Extract the (x, y) coordinate from the center of the cell holding the provided text.  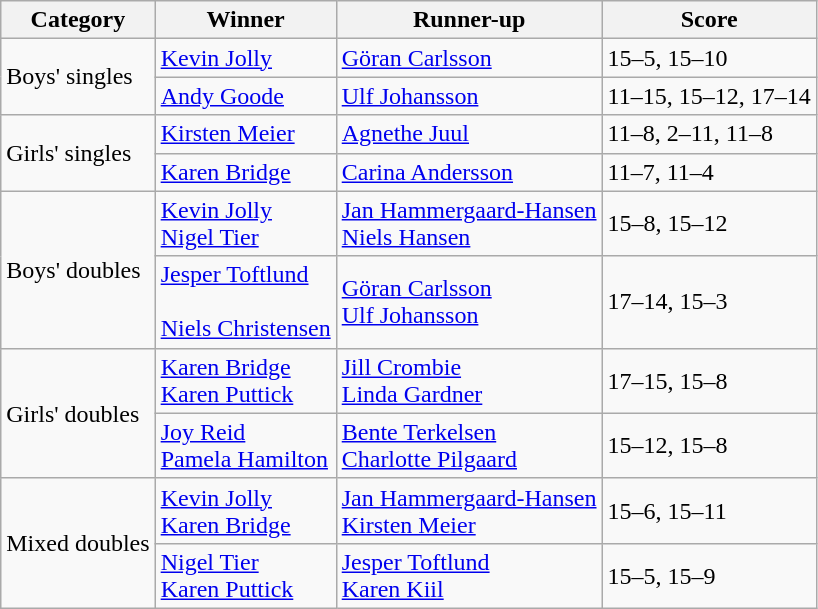
Mixed doubles (78, 543)
15–5, 15–10 (709, 58)
Girls' doubles (78, 413)
Ulf Johansson (469, 96)
Göran Carlsson Ulf Johansson (469, 302)
15–6, 15–11 (709, 510)
Kevin Jolly Karen Bridge (246, 510)
17–14, 15–3 (709, 302)
Girls' singles (78, 153)
Category (78, 20)
Carina Andersson (469, 172)
Andy Goode (246, 96)
Karen Bridge Karen Puttick (246, 380)
Jesper Toftlund Karen Kiil (469, 576)
Karen Bridge (246, 172)
Agnethe Juul (469, 134)
Nigel Tier Karen Puttick (246, 576)
Jill Crombie Linda Gardner (469, 380)
11–8, 2–11, 11–8 (709, 134)
Jesper Toftlund Niels Christensen (246, 302)
Jan Hammergaard-Hansen Niels Hansen (469, 224)
Jan Hammergaard-Hansen Kirsten Meier (469, 510)
15–8, 15–12 (709, 224)
Winner (246, 20)
Kirsten Meier (246, 134)
15–12, 15–8 (709, 446)
Göran Carlsson (469, 58)
Joy Reid Pamela Hamilton (246, 446)
11–7, 11–4 (709, 172)
Runner-up (469, 20)
15–5, 15–9 (709, 576)
Boys' singles (78, 77)
Score (709, 20)
11–15, 15–12, 17–14 (709, 96)
Boys' doubles (78, 270)
17–15, 15–8 (709, 380)
Kevin Jolly Nigel Tier (246, 224)
Bente Terkelsen Charlotte Pilgaard (469, 446)
Kevin Jolly (246, 58)
